Pinpoint the cell where the given text exists, returning its [X, Y] midpoint coordinate. 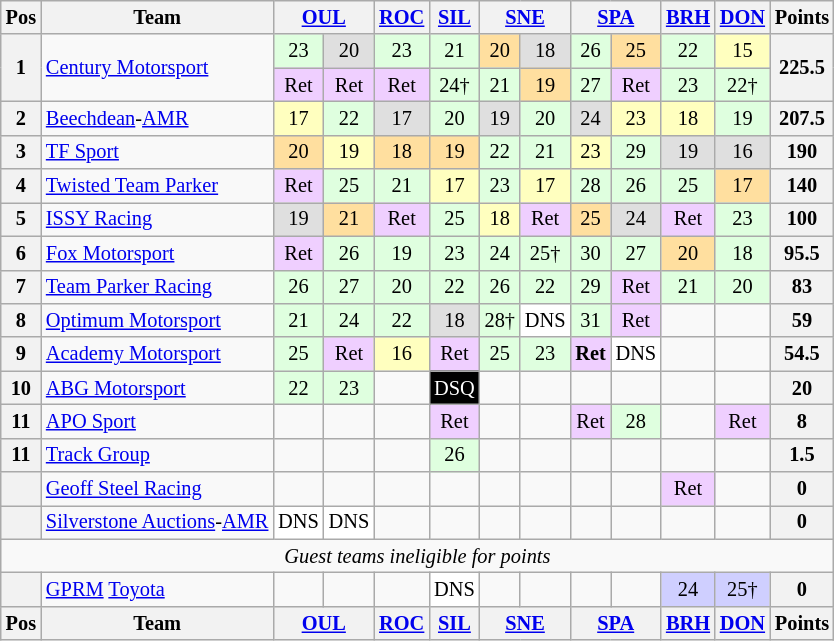
3 [21, 152]
4 [21, 186]
Academy Motorsport [157, 354]
7 [21, 287]
54.5 [802, 354]
15 [742, 51]
Silverstone Auctions-AMR [157, 522]
5 [21, 219]
100 [802, 219]
28† [500, 320]
GPRM Toyota [157, 589]
ISSY Racing [157, 219]
30 [590, 253]
ABG Motorsport [157, 388]
1.5 [802, 455]
190 [802, 152]
Beechdean-AMR [157, 118]
140 [802, 186]
9 [21, 354]
31 [590, 320]
Twisted Team Parker [157, 186]
Guest teams ineligible for points [418, 556]
22† [742, 85]
Century Motorsport [157, 68]
Fox Motorsport [157, 253]
Optimum Motorsport [157, 320]
59 [802, 320]
83 [802, 287]
24† [454, 85]
Team Parker Racing [157, 287]
225.5 [802, 68]
Track Group [157, 455]
1 [21, 68]
10 [21, 388]
207.5 [802, 118]
Geoff Steel Racing [157, 489]
6 [21, 253]
APO Sport [157, 421]
DSQ [454, 388]
95.5 [802, 253]
TF Sport [157, 152]
2 [21, 118]
